Find where the given text appears and provide that cell's center as (x, y) coordinate. 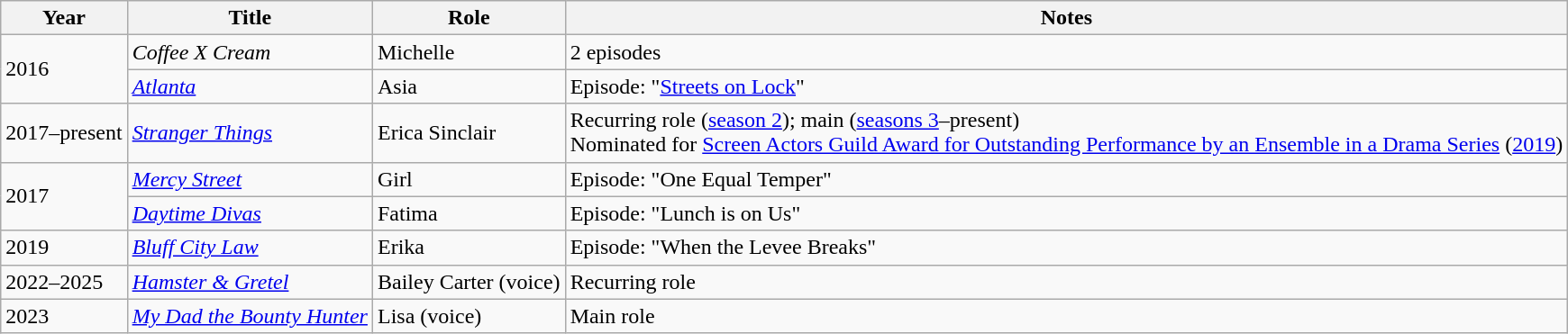
Fatima (469, 213)
Girl (469, 179)
Title (250, 18)
Erika (469, 248)
My Dad the Bounty Hunter (250, 316)
Hamster & Gretel (250, 282)
2022–2025 (64, 282)
Erica Sinclair (469, 133)
Mercy Street (250, 179)
2023 (64, 316)
2019 (64, 248)
Episode: "One Equal Temper" (1067, 179)
Lisa (voice) (469, 316)
Michelle (469, 52)
Notes (1067, 18)
Recurring role (1067, 282)
Episode: "Streets on Lock" (1067, 86)
2017–present (64, 133)
Main role (1067, 316)
Daytime Divas (250, 213)
Episode: "Lunch is on Us" (1067, 213)
2017 (64, 196)
Bailey Carter (voice) (469, 282)
Role (469, 18)
Atlanta (250, 86)
Stranger Things (250, 133)
2 episodes (1067, 52)
Episode: "When the Levee Breaks" (1067, 248)
Coffee X Cream (250, 52)
Asia (469, 86)
Year (64, 18)
Bluff City Law (250, 248)
2016 (64, 69)
